Detect which cell encompasses the target text, then output its [x, y] center coordinate. 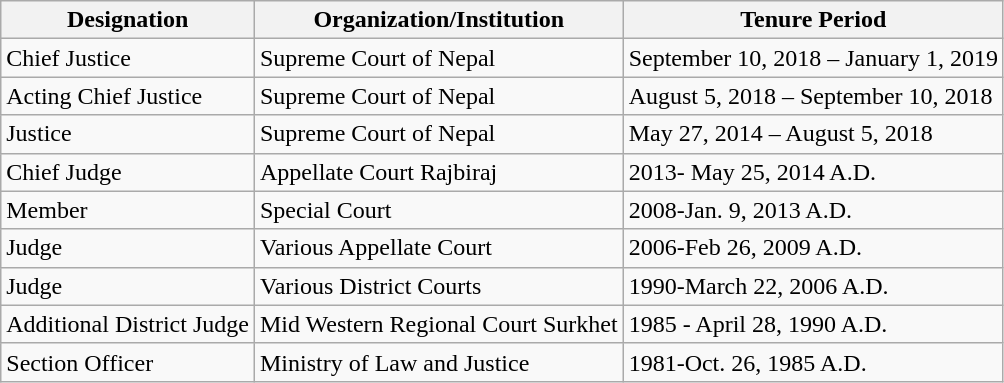
Chief Justice [128, 58]
1981-Oct. 26, 1985 A.D. [813, 362]
Various District Courts [438, 286]
September 10, 2018 – January 1, 2019 [813, 58]
2006-Feb 26, 2009 A.D. [813, 248]
Designation [128, 20]
1990-March 22, 2006 A.D. [813, 286]
2008-Jan. 9, 2013 A.D. [813, 210]
Member [128, 210]
Tenure Period [813, 20]
Special Court [438, 210]
May 27, 2014 – August 5, 2018 [813, 134]
Acting Chief Justice [128, 96]
Chief Judge [128, 172]
Mid Western Regional Court Surkhet [438, 324]
August 5, 2018 – September 10, 2018 [813, 96]
Section Officer [128, 362]
Ministry of Law and Justice [438, 362]
Additional District Judge [128, 324]
Organization/Institution [438, 20]
2013- May 25, 2014 A.D. [813, 172]
1985 - April 28, 1990 A.D. [813, 324]
Justice [128, 134]
Appellate Court Rajbiraj [438, 172]
Various Appellate Court [438, 248]
